Detect which cell encompasses the target text, then output its (X, Y) center coordinate. 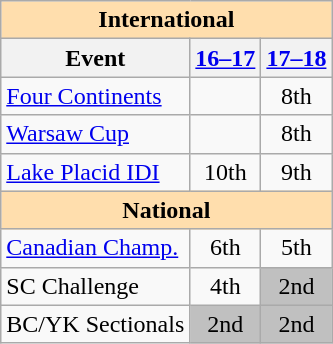
International (166, 20)
Lake Placid IDI (96, 172)
4th (226, 286)
Four Continents (96, 96)
Canadian Champ. (96, 248)
9th (296, 172)
5th (296, 248)
10th (226, 172)
National (166, 210)
6th (226, 248)
Warsaw Cup (96, 134)
Event (96, 58)
17–18 (296, 58)
SC Challenge (96, 286)
16–17 (226, 58)
BC/YK Sectionals (96, 324)
